For the text-containing cell, return its midpoint in (X, Y) coordinate format. 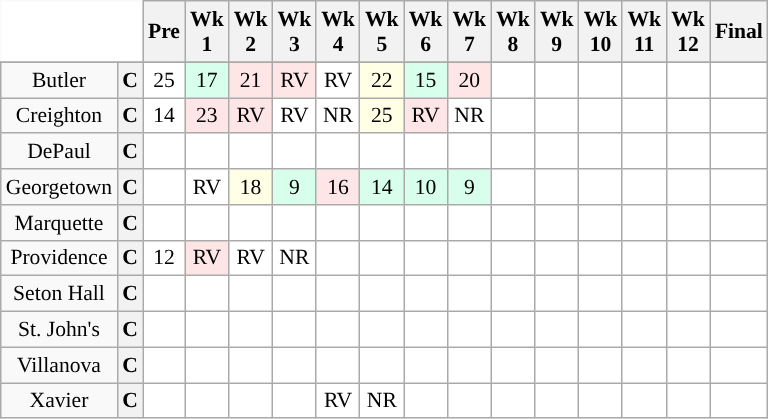
Wk5 (382, 32)
Pre (164, 32)
Villanova (59, 365)
DePaul (59, 152)
15 (426, 80)
Providence (59, 258)
Wk9 (557, 32)
St. John's (59, 330)
Creighton (59, 116)
10 (426, 187)
Seton Hall (59, 294)
Wk1 (207, 32)
Wk10 (601, 32)
Wk7 (469, 32)
Butler (59, 80)
Marquette (59, 223)
Wk11 (644, 32)
23 (207, 116)
17 (207, 80)
Wk8 (513, 32)
21 (251, 80)
Wk12 (688, 32)
Georgetown (59, 187)
22 (382, 80)
Wk4 (338, 32)
Xavier (59, 401)
Wk6 (426, 32)
Wk3 (294, 32)
12 (164, 258)
Wk2 (251, 32)
Final (739, 32)
20 (469, 80)
18 (251, 187)
16 (338, 187)
